Scan for the cell matching the given text and deliver its (X, Y) coordinate at center. 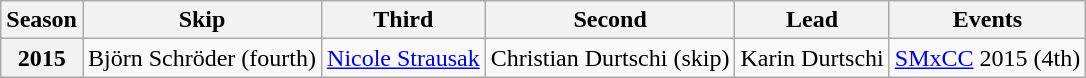
Karin Durtschi (812, 58)
Third (404, 20)
Lead (812, 20)
Events (987, 20)
Nicole Strausak (404, 58)
Christian Durtschi (skip) (610, 58)
Björn Schröder (fourth) (202, 58)
2015 (42, 58)
Second (610, 20)
SMxCC 2015 (4th) (987, 58)
Season (42, 20)
Skip (202, 20)
